From the cell containing the given text, extract its center point as [x, y] coordinate. 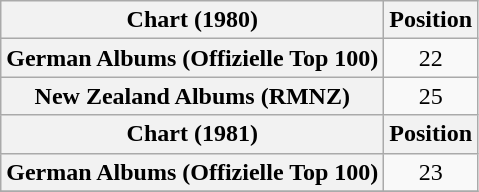
25 [431, 96]
Chart (1980) [192, 20]
Chart (1981) [192, 134]
22 [431, 58]
New Zealand Albums (RMNZ) [192, 96]
23 [431, 172]
